Detect which cell encompasses the target text, then output its (x, y) center coordinate. 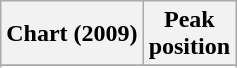
Peak position (189, 34)
Chart (2009) (72, 34)
